Pinpoint the cell where the given text exists, returning its [X, Y] midpoint coordinate. 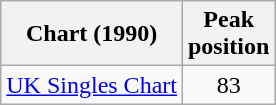
Peakposition [228, 34]
UK Singles Chart [92, 85]
Chart (1990) [92, 34]
83 [228, 85]
